Detect which cell encompasses the target text, then output its (X, Y) center coordinate. 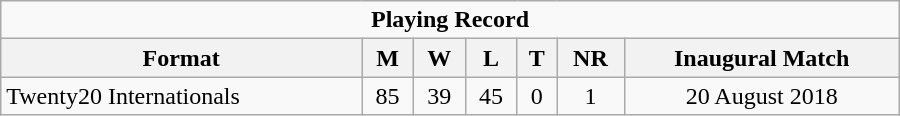
Playing Record (450, 20)
1 (590, 96)
Format (182, 58)
W (439, 58)
L (491, 58)
T (537, 58)
NR (590, 58)
85 (388, 96)
0 (537, 96)
Inaugural Match (762, 58)
45 (491, 96)
M (388, 58)
20 August 2018 (762, 96)
Twenty20 Internationals (182, 96)
39 (439, 96)
